Identify which cell holds the provided text, then report its (x, y) central coordinate. 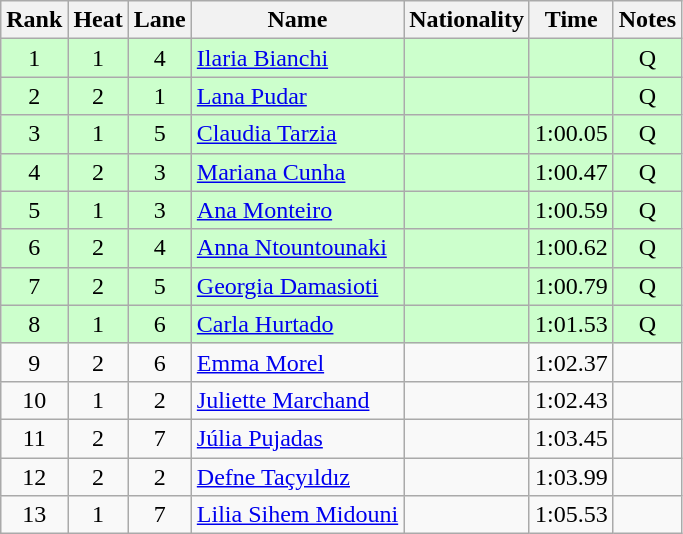
Time (571, 20)
Júlia Pujadas (297, 438)
Carla Hurtado (297, 324)
1:00.62 (571, 248)
1:03.99 (571, 477)
Heat (98, 20)
Lilia Sihem Midouni (297, 515)
Mariana Cunha (297, 172)
Ana Monteiro (297, 210)
1:00.59 (571, 210)
Ilaria Bianchi (297, 58)
Rank (34, 20)
9 (34, 362)
Lana Pudar (297, 96)
1:01.53 (571, 324)
Claudia Tarzia (297, 134)
Name (297, 20)
11 (34, 438)
Anna Ntountounaki (297, 248)
1:05.53 (571, 515)
Lane (160, 20)
12 (34, 477)
1:00.47 (571, 172)
1:03.45 (571, 438)
Nationality (467, 20)
8 (34, 324)
Notes (647, 20)
10 (34, 400)
1:02.37 (571, 362)
13 (34, 515)
Emma Morel (297, 362)
Georgia Damasioti (297, 286)
Defne Taçyıldız (297, 477)
1:00.79 (571, 286)
1:02.43 (571, 400)
Juliette Marchand (297, 400)
1:00.05 (571, 134)
